Pinpoint the cell where the given text exists, returning its (X, Y) midpoint coordinate. 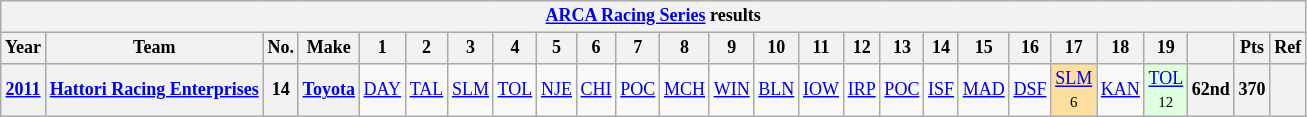
Make (328, 48)
MCH (685, 90)
CHI (596, 90)
2011 (24, 90)
3 (471, 48)
NJE (557, 90)
Year (24, 48)
4 (514, 48)
370 (1252, 90)
TOL12 (1166, 90)
No. (280, 48)
KAN (1120, 90)
DAY (382, 90)
TOL (514, 90)
WIN (732, 90)
8 (685, 48)
13 (902, 48)
17 (1074, 48)
2 (426, 48)
5 (557, 48)
SLM (471, 90)
DSF (1030, 90)
9 (732, 48)
11 (822, 48)
10 (776, 48)
TAL (426, 90)
Ref (1288, 48)
7 (638, 48)
19 (1166, 48)
62nd (1212, 90)
MAD (984, 90)
IRP (862, 90)
BLN (776, 90)
IOW (822, 90)
ISF (942, 90)
1 (382, 48)
16 (1030, 48)
Toyota (328, 90)
Team (154, 48)
Pts (1252, 48)
12 (862, 48)
Hattori Racing Enterprises (154, 90)
15 (984, 48)
18 (1120, 48)
SLM6 (1074, 90)
ARCA Racing Series results (654, 16)
6 (596, 48)
